Output the [X, Y] coordinate of the center of the cell containing the given text.  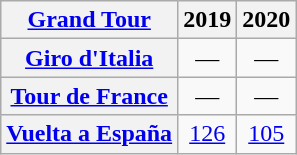
Grand Tour [90, 20]
105 [266, 134]
2020 [266, 20]
Tour de France [90, 96]
126 [208, 134]
2019 [208, 20]
Vuelta a España [90, 134]
Giro d'Italia [90, 58]
